Identify which cell holds the provided text, then report its [x, y] central coordinate. 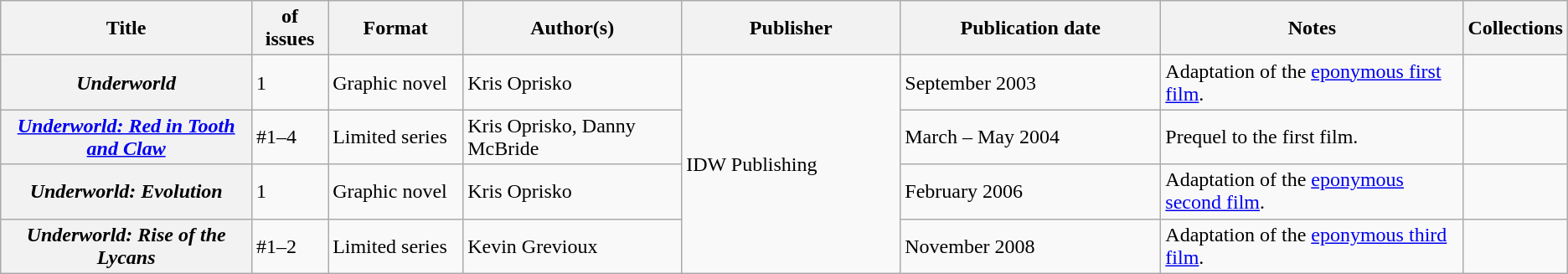
Publication date [1030, 28]
Collections [1515, 28]
#1–4 [290, 137]
Underworld: Rise of the Lycans [126, 246]
Underworld: Evolution [126, 191]
Kris Oprisko, Danny McBride [573, 137]
Kevin Grevioux [573, 246]
Adaptation of the eponymous third film. [1312, 246]
Prequel to the first film. [1312, 137]
Notes [1312, 28]
February 2006 [1030, 191]
IDW Publishing [791, 164]
#1–2 [290, 246]
Underworld [126, 82]
November 2008 [1030, 246]
March – May 2004 [1030, 137]
Author(s) [573, 28]
Underworld: Red in Tooth and Claw [126, 137]
Adaptation of the eponymous first film. [1312, 82]
of issues [290, 28]
September 2003 [1030, 82]
Publisher [791, 28]
Title [126, 28]
Adaptation of the eponymous second film. [1312, 191]
Format [395, 28]
